Search for the cell housing the specified text and yield its (X, Y) center coordinate. 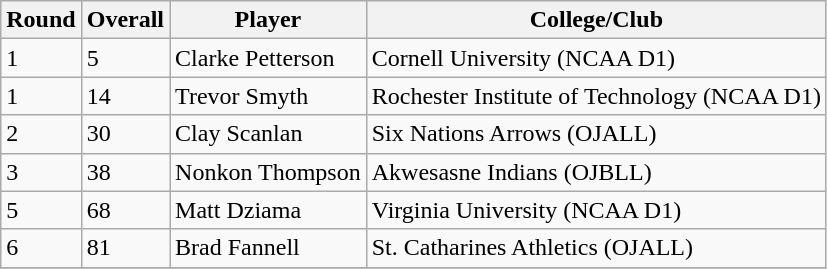
2 (41, 134)
St. Catharines Athletics (OJALL) (596, 248)
68 (125, 210)
Rochester Institute of Technology (NCAA D1) (596, 96)
14 (125, 96)
Trevor Smyth (268, 96)
Nonkon Thompson (268, 172)
Overall (125, 20)
6 (41, 248)
Clay Scanlan (268, 134)
Clarke Petterson (268, 58)
Round (41, 20)
Player (268, 20)
30 (125, 134)
Brad Fannell (268, 248)
Virginia University (NCAA D1) (596, 210)
Cornell University (NCAA D1) (596, 58)
Akwesasne Indians (OJBLL) (596, 172)
3 (41, 172)
Six Nations Arrows (OJALL) (596, 134)
Matt Dziama (268, 210)
38 (125, 172)
81 (125, 248)
College/Club (596, 20)
